For the text-containing cell, return its midpoint in (x, y) coordinate format. 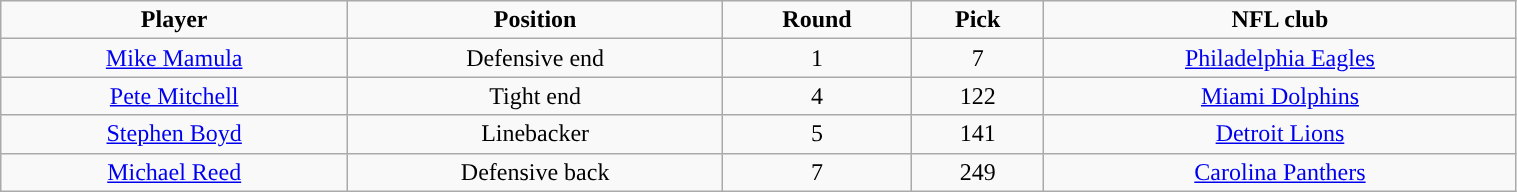
Defensive end (536, 58)
Stephen Boyd (174, 134)
Position (536, 20)
Pick (977, 20)
5 (818, 134)
4 (818, 96)
141 (977, 134)
Defensive back (536, 172)
Michael Reed (174, 172)
Pete Mitchell (174, 96)
122 (977, 96)
Round (818, 20)
Linebacker (536, 134)
Detroit Lions (1280, 134)
Philadelphia Eagles (1280, 58)
NFL club (1280, 20)
1 (818, 58)
Player (174, 20)
Tight end (536, 96)
249 (977, 172)
Mike Mamula (174, 58)
Carolina Panthers (1280, 172)
Miami Dolphins (1280, 96)
